Scan for the cell matching the given text and deliver its [X, Y] coordinate at center. 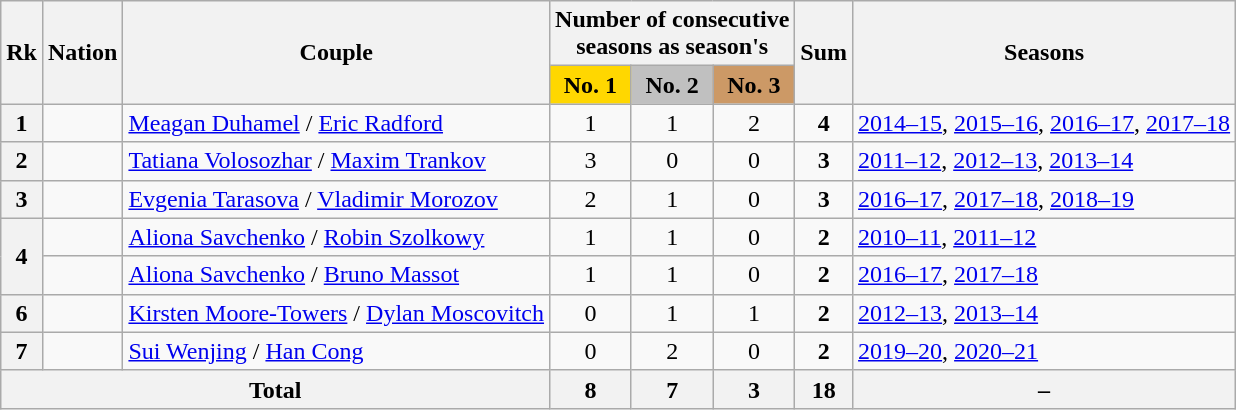
2010–11, 2011–12 [1044, 237]
6 [22, 313]
Kirsten Moore-Towers / Dylan Moscovitch [336, 313]
2011–12, 2012–13, 2013–14 [1044, 161]
Sum [824, 52]
No. 1 [591, 85]
Aliona Savchenko / Robin Szolkowy [336, 237]
Meagan Duhamel / Eric Radford [336, 123]
8 [591, 389]
2016–17, 2017–18 [1044, 275]
Tatiana Volosozhar / Maxim Trankov [336, 161]
Nation [82, 52]
No. 2 [672, 85]
No. 3 [754, 85]
Evgenia Tarasova / Vladimir Morozov [336, 199]
– [1044, 389]
Number of consecutiveseasons as season's [672, 34]
Rk [22, 52]
2019–20, 2020–21 [1044, 351]
2014–15, 2015–16, 2016–17, 2017–18 [1044, 123]
Couple [336, 52]
Aliona Savchenko / Bruno Massot [336, 275]
2012–13, 2013–14 [1044, 313]
18 [824, 389]
Seasons [1044, 52]
Total [276, 389]
Sui Wenjing / Han Cong [336, 351]
2016–17, 2017–18, 2018–19 [1044, 199]
